Determine the [X, Y] coordinate at the center of the cell enclosing the given text.  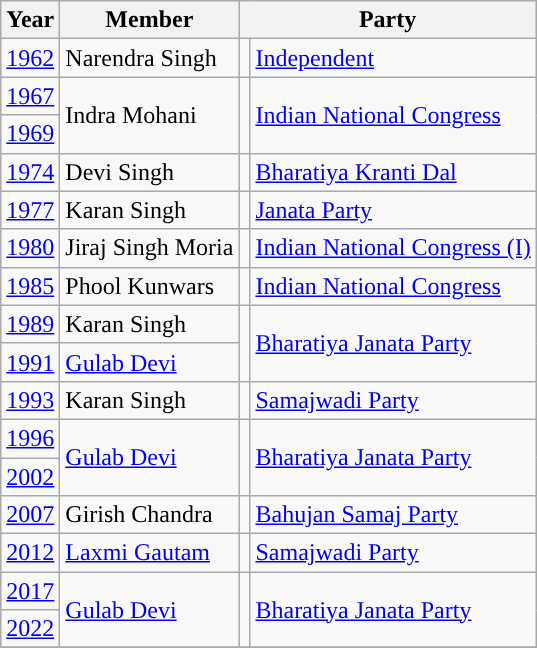
Independent [393, 58]
1969 [30, 134]
Laxmi Gautam [150, 553]
1967 [30, 96]
Jiraj Singh Moria [150, 248]
Indra Mohani [150, 115]
1977 [30, 210]
1974 [30, 172]
2002 [30, 477]
2012 [30, 553]
Phool Kunwars [150, 286]
1991 [30, 362]
1996 [30, 438]
Year [30, 20]
Indian National Congress (I) [393, 248]
2017 [30, 591]
1962 [30, 58]
1985 [30, 286]
Narendra Singh [150, 58]
Member [150, 20]
1989 [30, 324]
Janata Party [393, 210]
2022 [30, 629]
Bahujan Samaj Party [393, 515]
1980 [30, 248]
Bharatiya Kranti Dal [393, 172]
Party [388, 20]
2007 [30, 515]
Girish Chandra [150, 515]
1993 [30, 400]
Devi Singh [150, 172]
